Locate the cell with the specified text and output its (x, y) center coordinate. 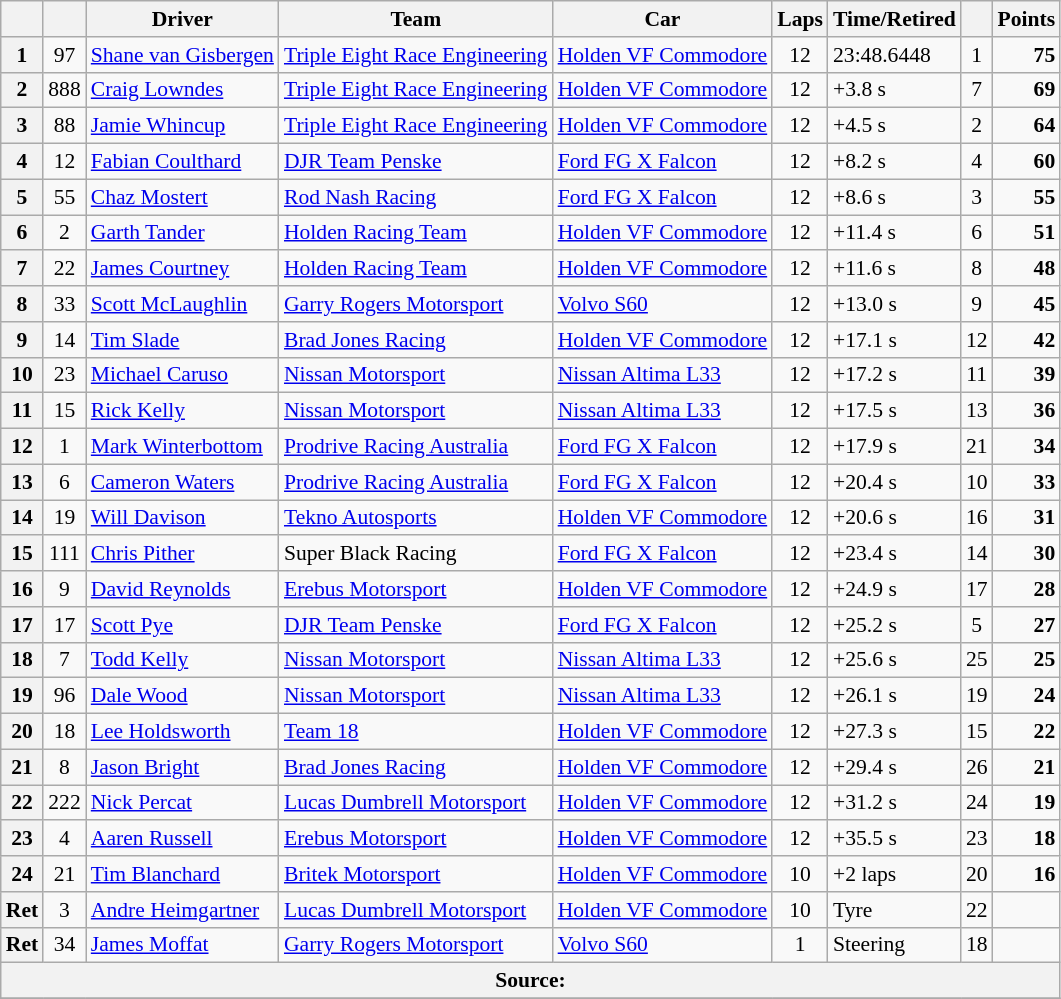
97 (64, 55)
+27.3 s (894, 732)
Mark Winterbottom (182, 447)
+8.6 s (894, 197)
Tyre (894, 910)
88 (64, 126)
Car (663, 19)
Team (416, 19)
30 (1027, 554)
Jamie Whincup (182, 126)
+20.4 s (894, 482)
Todd Kelly (182, 660)
+4.5 s (894, 126)
45 (1027, 304)
Tim Slade (182, 340)
26 (977, 767)
+31.2 s (894, 803)
Michael Caruso (182, 375)
Nick Percat (182, 803)
Laps (800, 19)
888 (64, 90)
Tekno Autosports (416, 518)
+17.5 s (894, 411)
Andre Heimgartner (182, 910)
+8.2 s (894, 162)
222 (64, 803)
31 (1027, 518)
+17.1 s (894, 340)
Super Black Racing (416, 554)
Jason Bright (182, 767)
Source: (530, 981)
39 (1027, 375)
69 (1027, 90)
60 (1027, 162)
James Courtney (182, 269)
+17.9 s (894, 447)
+23.4 s (894, 554)
+26.1 s (894, 696)
Garth Tander (182, 233)
+35.5 s (894, 839)
Chris Pither (182, 554)
51 (1027, 233)
+25.2 s (894, 625)
+2 laps (894, 874)
Time/Retired (894, 19)
+29.4 s (894, 767)
64 (1027, 126)
111 (64, 554)
+25.6 s (894, 660)
Rick Kelly (182, 411)
Driver (182, 19)
28 (1027, 589)
Rod Nash Racing (416, 197)
Aaren Russell (182, 839)
+11.4 s (894, 233)
96 (64, 696)
42 (1027, 340)
+11.6 s (894, 269)
36 (1027, 411)
+17.2 s (894, 375)
+24.9 s (894, 589)
27 (1027, 625)
Points (1027, 19)
Craig Lowndes (182, 90)
Team 18 (416, 732)
David Reynolds (182, 589)
Shane van Gisbergen (182, 55)
Cameron Waters (182, 482)
Dale Wood (182, 696)
James Moffat (182, 945)
Chaz Mostert (182, 197)
Lee Holdsworth (182, 732)
Scott Pye (182, 625)
Steering (894, 945)
Britek Motorsport (416, 874)
+3.8 s (894, 90)
23:48.6448 (894, 55)
Scott McLaughlin (182, 304)
Tim Blanchard (182, 874)
Will Davison (182, 518)
+13.0 s (894, 304)
Fabian Coulthard (182, 162)
75 (1027, 55)
+20.6 s (894, 518)
48 (1027, 269)
